Capture the cell that displays the provided text and extract its [X, Y] central coordinate. 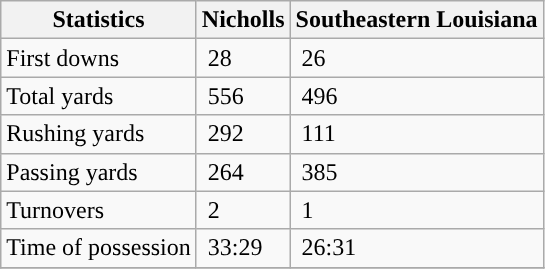
26:31 [416, 248]
Total yards [99, 96]
Time of possession [99, 248]
264 [243, 172]
292 [243, 134]
28 [243, 58]
1 [416, 210]
2 [243, 210]
Passing yards [99, 172]
Turnovers [99, 210]
Statistics [99, 20]
111 [416, 134]
Southeastern Louisiana [416, 20]
496 [416, 96]
556 [243, 96]
385 [416, 172]
First downs [99, 58]
33:29 [243, 248]
Rushing yards [99, 134]
26 [416, 58]
Nicholls [243, 20]
